Pinpoint the cell where the given text exists, returning its (x, y) midpoint coordinate. 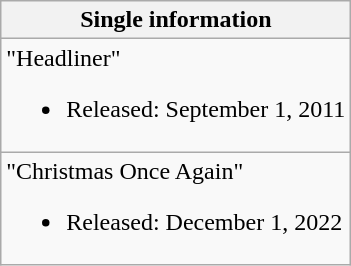
"Christmas Once Again"Released: December 1, 2022 (176, 208)
Single information (176, 20)
"Headliner"Released: September 1, 2011 (176, 96)
